From the cell containing the given text, extract its center point as (x, y) coordinate. 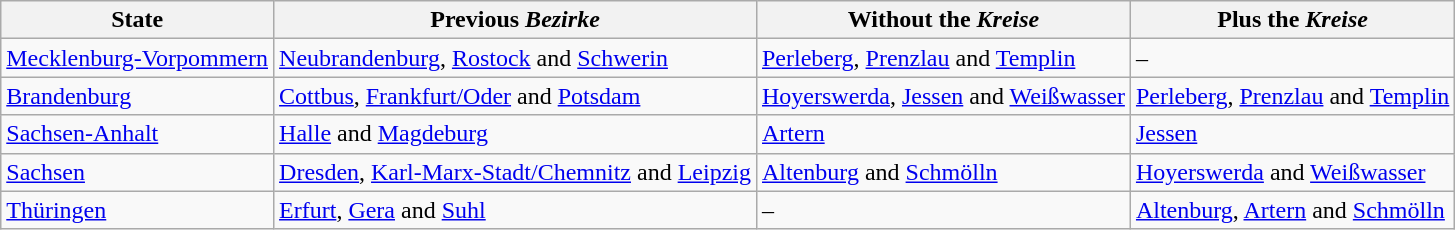
Neubrandenburg, Rostock and Schwerin (516, 58)
Without the Kreise (943, 20)
Dresden, Karl-Marx-Stadt/Chemnitz and Leipzig (516, 172)
Erfurt, Gera and Suhl (516, 210)
State (138, 20)
Plus the Kreise (1292, 20)
Altenburg, Artern and Schmölln (1292, 210)
Altenburg and Schmölln (943, 172)
Sachsen (138, 172)
Cottbus, Frankfurt/Oder and Potsdam (516, 96)
Thüringen (138, 210)
Hoyerswerda, Jessen and Weißwasser (943, 96)
Jessen (1292, 134)
Artern (943, 134)
Hoyerswerda and Weißwasser (1292, 172)
Halle and Magdeburg (516, 134)
Brandenburg (138, 96)
Sachsen-Anhalt (138, 134)
Mecklenburg-Vorpommern (138, 58)
Previous Bezirke (516, 20)
